Extract the [X, Y] coordinate from the center of the cell holding the provided text.  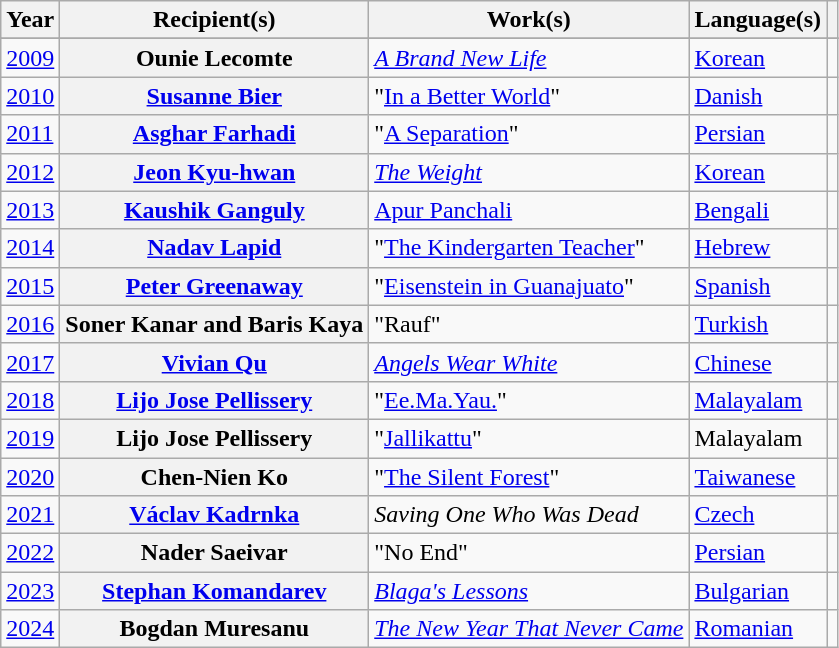
Jeon Kyu-hwan [214, 172]
2021 [30, 515]
2020 [30, 477]
Angels Wear White [529, 362]
2022 [30, 553]
Peter Greenaway [214, 286]
Turkish [758, 324]
2015 [30, 286]
Bulgarian [758, 591]
2013 [30, 210]
"In a Better World" [529, 96]
Nadav Lapid [214, 248]
Work(s) [529, 20]
2018 [30, 400]
"Ee.Ma.Yau." [529, 400]
"Eisenstein in Guanajuato" [529, 286]
"The Silent Forest" [529, 477]
Asghar Farhadi [214, 134]
2012 [30, 172]
Susanne Bier [214, 96]
Bengali [758, 210]
Václav Kadrnka [214, 515]
Saving One Who Was Dead [529, 515]
Danish [758, 96]
Spanish [758, 286]
"The Kindergarten Teacher" [529, 248]
Year [30, 20]
2023 [30, 591]
Soner Kanar and Baris Kaya [214, 324]
Kaushik Ganguly [214, 210]
2014 [30, 248]
2024 [30, 629]
2011 [30, 134]
2016 [30, 324]
"No End" [529, 553]
Apur Panchali [529, 210]
Bogdan Muresanu [214, 629]
Chinese [758, 362]
2019 [30, 438]
The Weight [529, 172]
Nader Saeivar [214, 553]
Vivian Qu [214, 362]
Language(s) [758, 20]
Ounie Lecomte [214, 58]
2017 [30, 362]
Recipient(s) [214, 20]
Czech [758, 515]
Hebrew [758, 248]
A Brand New Life [529, 58]
"A Separation" [529, 134]
The New Year That Never Came [529, 629]
Romanian [758, 629]
2010 [30, 96]
Chen-Nien Ko [214, 477]
"Jallikattu" [529, 438]
"Rauf" [529, 324]
Blaga's Lessons [529, 591]
2009 [30, 58]
Stephan Komandarev [214, 591]
Taiwanese [758, 477]
